Identify which cell holds the provided text, then report its [x, y] central coordinate. 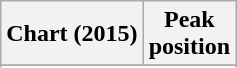
Chart (2015) [72, 34]
Peakposition [189, 34]
